Identify which cell holds the provided text, then report its (x, y) central coordinate. 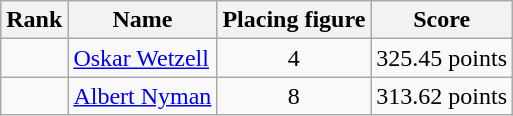
Rank (34, 20)
Placing figure (294, 20)
325.45 points (442, 58)
8 (294, 96)
313.62 points (442, 96)
Albert Nyman (142, 96)
Oskar Wetzell (142, 58)
Name (142, 20)
4 (294, 58)
Score (442, 20)
